From the cell containing the given text, extract its center point as [x, y] coordinate. 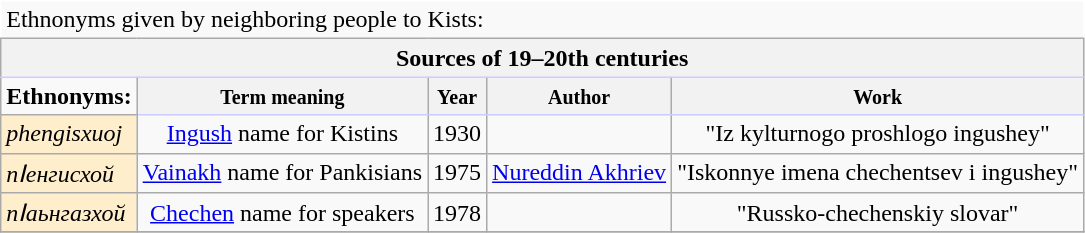
Sources of 19–20th centuries [542, 58]
"Iz kylturnogo proshlogo ingushey" [878, 134]
1930 [458, 134]
Nureddin Akhriev [580, 173]
пӀаьнгазхой [69, 213]
"Iskonnye imena chechentsev i ingushey" [878, 173]
phengisxuoj [69, 134]
Year [458, 96]
Ethnonyms: [69, 96]
Author [580, 96]
Work [878, 96]
Vainakh name for Pankisians [282, 173]
Chechen name for speakers [282, 213]
Term meaning [282, 96]
1975 [458, 173]
1978 [458, 213]
"Russko-chechenskiy slovar" [878, 213]
Ethnonyms given by neighboring people to Kists: [542, 20]
Ingush name for Kistins [282, 134]
пӀенгисхой [69, 173]
